Search for the cell housing the specified text and yield its [X, Y] center coordinate. 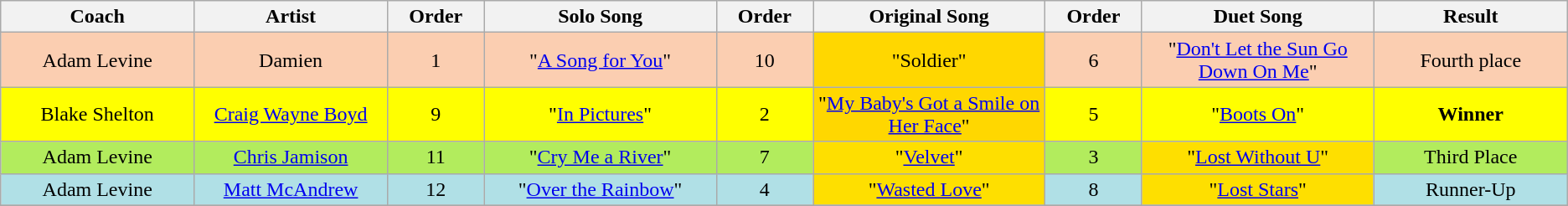
6 [1094, 60]
11 [436, 157]
Runner-Up [1471, 189]
Chris Jamison [291, 157]
Duet Song [1258, 17]
5 [1094, 114]
Matt McAndrew [291, 189]
"Boots On" [1258, 114]
Damien [291, 60]
"Lost Stars" [1258, 189]
9 [436, 114]
Solo Song [600, 17]
3 [1094, 157]
Original Song [930, 17]
"In Pictures" [600, 114]
"A Song for You" [600, 60]
Third Place [1471, 157]
"Don't Let the Sun Go Down On Me" [1258, 60]
1 [436, 60]
Coach [97, 17]
Fourth place [1471, 60]
4 [764, 189]
"Cry Me a River" [600, 157]
Craig Wayne Boyd [291, 114]
"Velvet" [930, 157]
2 [764, 114]
"Soldier" [930, 60]
Result [1471, 17]
"Lost Without U" [1258, 157]
Artist [291, 17]
8 [1094, 189]
10 [764, 60]
"Over the Rainbow" [600, 189]
"Wasted Love" [930, 189]
"My Baby's Got a Smile on Her Face" [930, 114]
Winner [1471, 114]
Blake Shelton [97, 114]
7 [764, 157]
12 [436, 189]
